Locate the cell with the specified text and output its (X, Y) center coordinate. 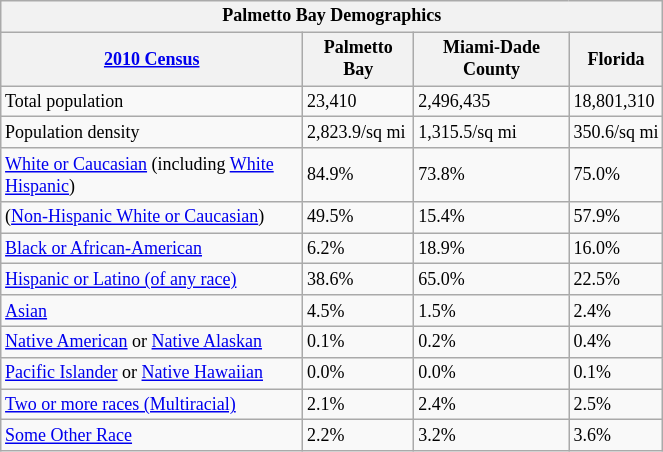
Florida (616, 59)
2,496,435 (492, 102)
1.5% (492, 310)
84.9% (358, 175)
Miami-Dade County (492, 59)
16.0% (616, 248)
2010 Census (152, 59)
65.0% (492, 280)
57.9% (616, 218)
75.0% (616, 175)
0.2% (492, 342)
73.8% (492, 175)
15.4% (492, 218)
18.9% (492, 248)
2,823.9/sq mi (358, 132)
2.2% (358, 436)
Black or African-American (152, 248)
Two or more races (Multiracial) (152, 404)
1,315.5/sq mi (492, 132)
49.5% (358, 218)
(Non-Hispanic White or Caucasian) (152, 218)
22.5% (616, 280)
38.6% (358, 280)
350.6/sq mi (616, 132)
Some Other Race (152, 436)
2.5% (616, 404)
Asian (152, 310)
Pacific Islander or Native Hawaiian (152, 372)
Population density (152, 132)
23,410 (358, 102)
6.2% (358, 248)
3.6% (616, 436)
3.2% (492, 436)
Hispanic or Latino (of any race) (152, 280)
0.4% (616, 342)
Total population (152, 102)
4.5% (358, 310)
18,801,310 (616, 102)
Native American or Native Alaskan (152, 342)
2.1% (358, 404)
White or Caucasian (including White Hispanic) (152, 175)
Palmetto Bay Demographics (332, 16)
Palmetto Bay (358, 59)
